Search for the cell housing the specified text and yield its [x, y] center coordinate. 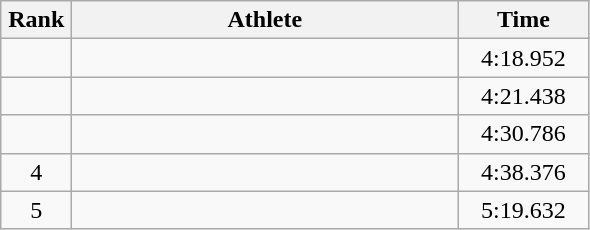
Rank [36, 20]
5:19.632 [524, 210]
4:30.786 [524, 134]
Time [524, 20]
4:21.438 [524, 96]
4:18.952 [524, 58]
4:38.376 [524, 172]
Athlete [265, 20]
5 [36, 210]
4 [36, 172]
